Scan for the cell matching the given text and deliver its (x, y) coordinate at center. 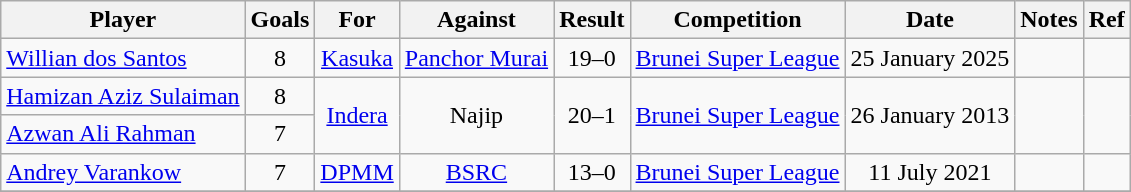
Kasuka (357, 58)
BSRC (476, 172)
Indera (357, 115)
Date (930, 20)
19–0 (592, 58)
20–1 (592, 115)
Competition (738, 20)
Ref (1106, 20)
Willian dos Santos (123, 58)
Najip (476, 115)
Notes (1049, 20)
26 January 2013 (930, 115)
Hamizan Aziz Sulaiman (123, 96)
Panchor Murai (476, 58)
Goals (280, 20)
11 July 2021 (930, 172)
DPMM (357, 172)
Player (123, 20)
Andrey Varankow (123, 172)
13–0 (592, 172)
Result (592, 20)
25 January 2025 (930, 58)
For (357, 20)
Azwan Ali Rahman (123, 134)
Against (476, 20)
